Capture the cell that displays the provided text and extract its [X, Y] central coordinate. 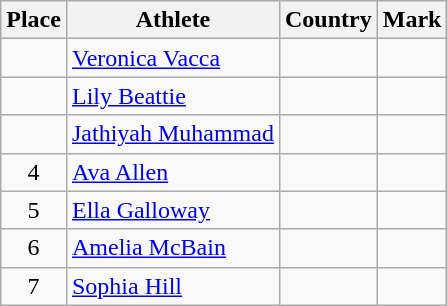
6 [34, 248]
Jathiyah Muhammad [172, 134]
Lily Beattie [172, 96]
Country [328, 20]
Amelia McBain [172, 248]
5 [34, 210]
4 [34, 172]
Place [34, 20]
7 [34, 286]
Veronica Vacca [172, 58]
Sophia Hill [172, 286]
Athlete [172, 20]
Mark [412, 20]
Ava Allen [172, 172]
Ella Galloway [172, 210]
